For the text-containing cell, return its midpoint in (X, Y) coordinate format. 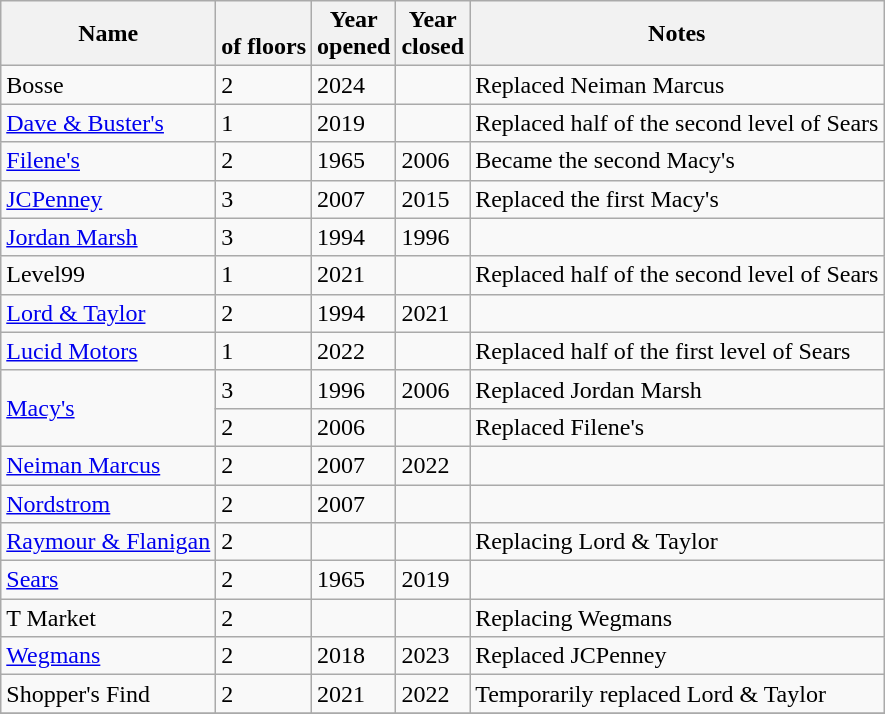
Lucid Motors (108, 351)
Shopper's Find (108, 694)
Bosse (108, 85)
Filene's (108, 161)
Wegmans (108, 656)
2015 (433, 199)
Replaced half of the first level of Sears (677, 351)
Replaced Neiman Marcus (677, 85)
Yearopened (354, 34)
Replacing Lord & Taylor (677, 542)
Replaced Filene's (677, 427)
2018 (354, 656)
JCPenney (108, 199)
Replacing Wegmans (677, 618)
2024 (354, 85)
Level99 (108, 275)
Raymour & Flanigan (108, 542)
Sears (108, 580)
Nordstrom (108, 503)
Yearclosed (433, 34)
Replaced Jordan Marsh (677, 389)
Neiman Marcus (108, 465)
Replaced the first Macy's (677, 199)
Macy's (108, 408)
2023 (433, 656)
T Market (108, 618)
Became the second Macy's (677, 161)
Temporarily replaced Lord & Taylor (677, 694)
Lord & Taylor (108, 313)
Replaced JCPenney (677, 656)
of floors (264, 34)
Dave & Buster's (108, 123)
Name (108, 34)
Jordan Marsh (108, 237)
Notes (677, 34)
